Identify which cell holds the provided text, then report its [x, y] central coordinate. 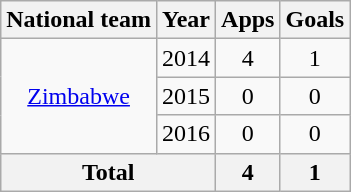
National team [79, 20]
Year [186, 20]
2014 [186, 58]
2016 [186, 134]
2015 [186, 96]
Apps [248, 20]
Goals [315, 20]
Zimbabwe [79, 96]
Total [108, 172]
